From the cell containing the given text, extract its center point as [X, Y] coordinate. 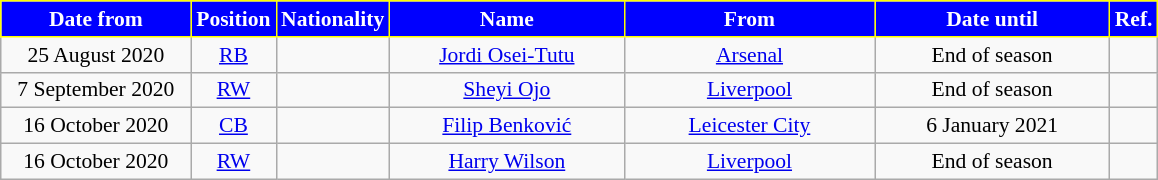
From [749, 19]
25 August 2020 [96, 55]
7 September 2020 [96, 90]
Arsenal [749, 55]
Jordi Osei-Tutu [506, 55]
6 January 2021 [992, 126]
Position [234, 19]
Ref. [1134, 19]
Leicester City [749, 126]
CB [234, 126]
RB [234, 55]
Harry Wilson [506, 162]
Nationality [332, 19]
Filip Benković [506, 126]
Name [506, 19]
Sheyi Ojo [506, 90]
Date from [96, 19]
Date until [992, 19]
